Return [X, Y] of the center of cell containing provided text 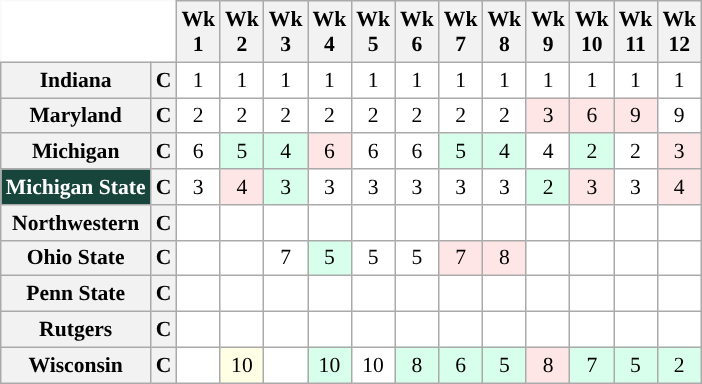
Wk11 [636, 32]
Indiana [76, 80]
Northwestern [76, 223]
Wk7 [461, 32]
Wk9 [548, 32]
Penn State [76, 294]
Wk2 [242, 32]
Wk1 [198, 32]
Michigan State [76, 187]
Wk3 [286, 32]
Wisconsin [76, 365]
Wk12 [679, 32]
Wk8 [504, 32]
Ohio State [76, 258]
Wk5 [373, 32]
Wk6 [417, 32]
Rutgers [76, 330]
Michigan [76, 152]
Wk10 [592, 32]
Wk4 [330, 32]
Maryland [76, 116]
